Determine the (x, y) coordinate at the center of the cell enclosing the given text.  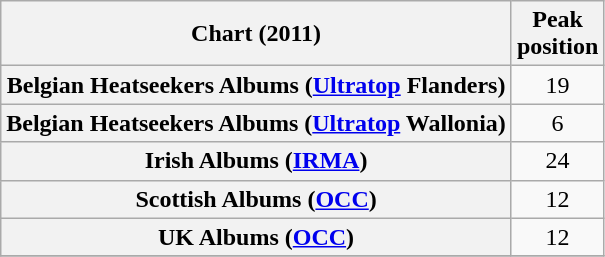
Belgian Heatseekers Albums (Ultratop Wallonia) (256, 123)
Chart (2011) (256, 34)
19 (557, 85)
6 (557, 123)
Scottish Albums (OCC) (256, 199)
Peakposition (557, 34)
UK Albums (OCC) (256, 237)
Belgian Heatseekers Albums (Ultratop Flanders) (256, 85)
24 (557, 161)
Irish Albums (IRMA) (256, 161)
